Determine the (x, y) coordinate at the center of the cell enclosing the given text.  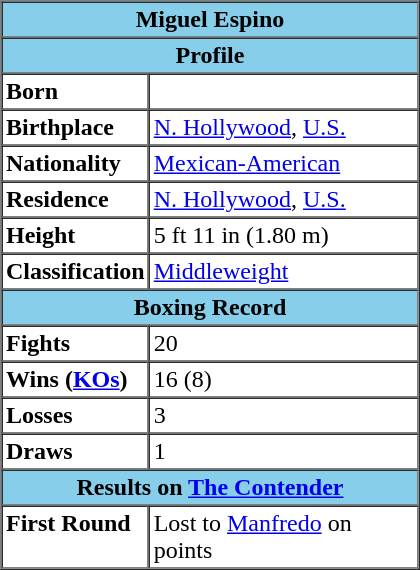
1 (284, 452)
16 (8) (284, 380)
Middleweight (284, 272)
Results on The Contender (210, 488)
Mexican-American (284, 164)
Nationality (76, 164)
Draws (76, 452)
Born (76, 92)
Birthplace (76, 128)
Losses (76, 416)
20 (284, 344)
Lost to Manfredo on points (284, 538)
Wins (KOs) (76, 380)
Height (76, 236)
Classification (76, 272)
5 ft 11 in (1.80 m) (284, 236)
First Round (76, 538)
Profile (210, 56)
Miguel Espino (210, 20)
Residence (76, 200)
Fights (76, 344)
3 (284, 416)
Boxing Record (210, 308)
